Capture the cell that displays the provided text and extract its [X, Y] central coordinate. 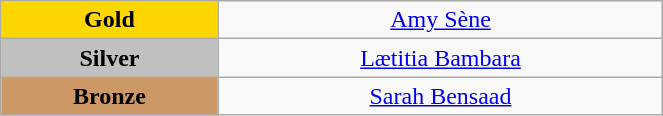
Silver [110, 58]
Sarah Bensaad [440, 96]
Amy Sène [440, 20]
Lætitia Bambara [440, 58]
Gold [110, 20]
Bronze [110, 96]
